Return the [x, y] coordinate for the center point of the cell that contains the specified text.  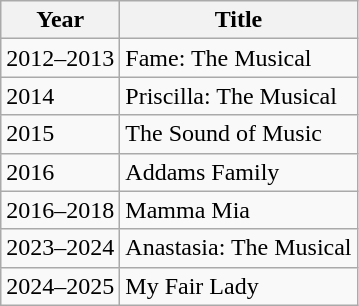
2016–2018 [60, 210]
Mamma Mia [238, 210]
Year [60, 20]
Priscilla: The Musical [238, 96]
My Fair Lady [238, 286]
Title [238, 20]
Fame: The Musical [238, 58]
2015 [60, 134]
2014 [60, 96]
Addams Family [238, 172]
The Sound of Music [238, 134]
2016 [60, 172]
2024–2025 [60, 286]
Anastasia: The Musical [238, 248]
2023–2024 [60, 248]
2012–2013 [60, 58]
